Return the (x, y) coordinate for the center point of the cell that contains the specified text.  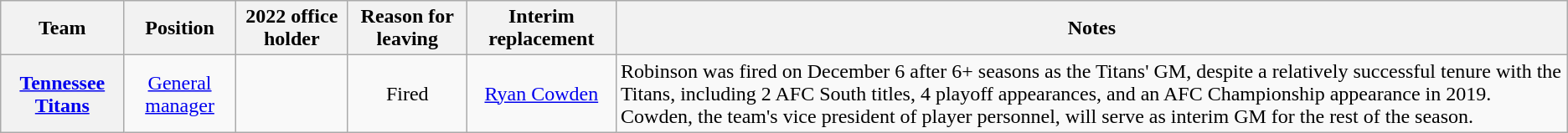
Interim replacement (541, 28)
Ryan Cowden (541, 94)
Reason for leaving (407, 28)
Tennessee Titans (62, 94)
General manager (180, 94)
Fired (407, 94)
Notes (1092, 28)
Team (62, 28)
Position (180, 28)
2022 office holder (291, 28)
